Capture the cell that displays the provided text and extract its [x, y] central coordinate. 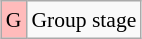
Group stage [84, 20]
G [14, 20]
